Detect which cell encompasses the target text, then output its (x, y) center coordinate. 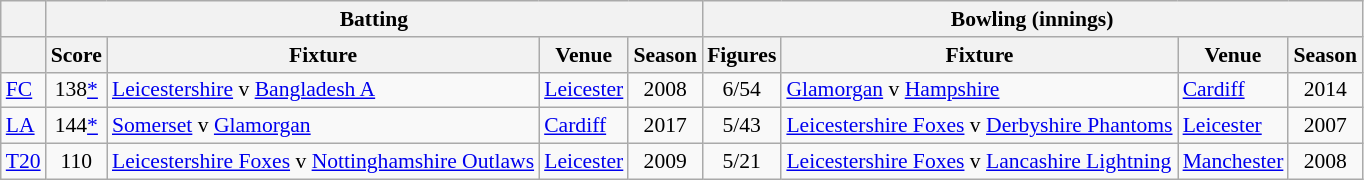
Figures (742, 55)
2009 (665, 162)
Manchester (1234, 162)
Leicestershire Foxes v Lancashire Lightning (979, 162)
144* (76, 126)
6/54 (742, 90)
2007 (1325, 126)
FC (24, 90)
110 (76, 162)
Bowling (innings) (1032, 19)
Leicestershire Foxes v Derbyshire Phantoms (979, 126)
Score (76, 55)
138* (76, 90)
Batting (374, 19)
Glamorgan v Hampshire (979, 90)
Leicestershire v Bangladesh A (323, 90)
5/43 (742, 126)
Somerset v Glamorgan (323, 126)
2014 (1325, 90)
Leicestershire Foxes v Nottinghamshire Outlaws (323, 162)
LA (24, 126)
T20 (24, 162)
5/21 (742, 162)
2017 (665, 126)
